Return [x, y] of the center of cell containing provided text 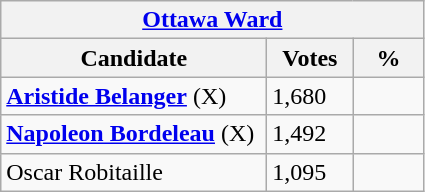
1,680 [310, 96]
1,492 [310, 134]
Votes [310, 58]
Ottawa Ward [212, 20]
Aristide Belanger (X) [134, 96]
Oscar Robitaille [134, 172]
% [388, 58]
1,095 [310, 172]
Candidate [134, 58]
Napoleon Bordeleau (X) [134, 134]
